Search for the cell housing the specified text and yield its (X, Y) center coordinate. 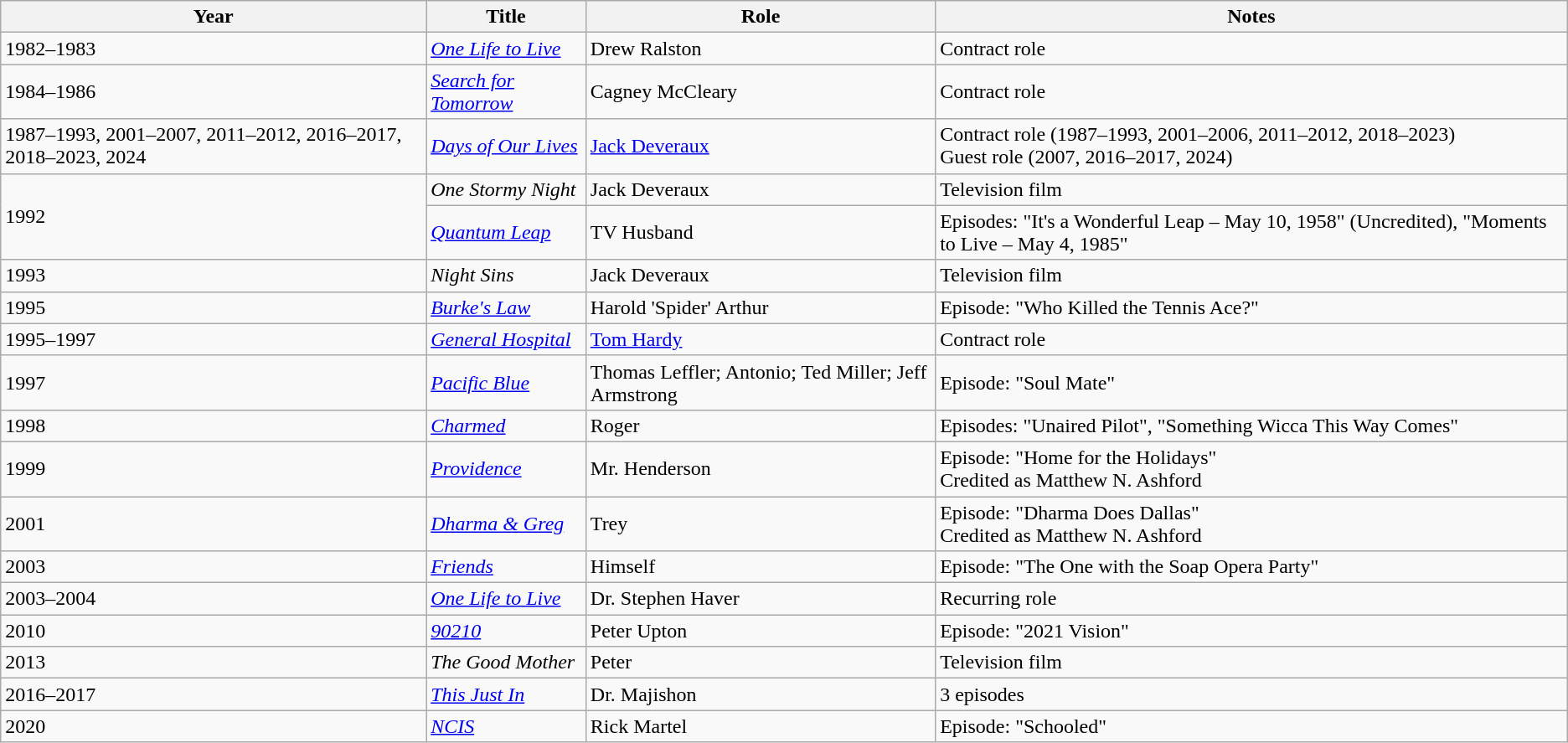
1984–1986 (214, 92)
Days of Our Lives (506, 146)
Peter Upton (761, 631)
1982–1983 (214, 49)
1987–1993, 2001–2007, 2011–2012, 2016–2017, 2018–2023, 2024 (214, 146)
One Stormy Night (506, 189)
Year (214, 17)
Thomas Leffler; Antonio; Ted Miller; Jeff Armstrong (761, 382)
1999 (214, 469)
Tom Hardy (761, 339)
Rick Martel (761, 726)
Quantum Leap (506, 233)
Cagney McCleary (761, 92)
Episode: "The One with the Soap Opera Party" (1251, 567)
2020 (214, 726)
Title (506, 17)
1995 (214, 307)
Recurring role (1251, 599)
Episode: "Who Killed the Tennis Ace?" (1251, 307)
Trey (761, 523)
Contract role (1987–1993, 2001–2006, 2011–2012, 2018–2023)Guest role (2007, 2016–2017, 2024) (1251, 146)
2003 (214, 567)
3 episodes (1251, 694)
Dr. Majishon (761, 694)
Episode: "Dharma Does Dallas"Credited as Matthew N. Ashford (1251, 523)
2010 (214, 631)
2013 (214, 663)
1993 (214, 276)
The Good Mother (506, 663)
Episode: "Home for the Holidays"Credited as Matthew N. Ashford (1251, 469)
Peter (761, 663)
Mr. Henderson (761, 469)
Pacific Blue (506, 382)
Notes (1251, 17)
Dharma & Greg (506, 523)
1998 (214, 426)
2016–2017 (214, 694)
Providence (506, 469)
Drew Ralston (761, 49)
Burke's Law (506, 307)
Charmed (506, 426)
NCIS (506, 726)
Harold 'Spider' Arthur (761, 307)
Friends (506, 567)
Episode: "Schooled" (1251, 726)
Night Sins (506, 276)
Episode: "Soul Mate" (1251, 382)
1995–1997 (214, 339)
Dr. Stephen Haver (761, 599)
2003–2004 (214, 599)
1992 (214, 216)
Episodes: "Unaired Pilot", "Something Wicca This Way Comes" (1251, 426)
1997 (214, 382)
Roger (761, 426)
General Hospital (506, 339)
90210 (506, 631)
TV Husband (761, 233)
Himself (761, 567)
This Just In (506, 694)
Role (761, 17)
2001 (214, 523)
Episodes: "It's a Wonderful Leap – May 10, 1958" (Uncredited), "Moments to Live – May 4, 1985" (1251, 233)
Episode: "2021 Vision" (1251, 631)
Search for Tomorrow (506, 92)
